Output the [X, Y] coordinate of the center of the cell containing the given text.  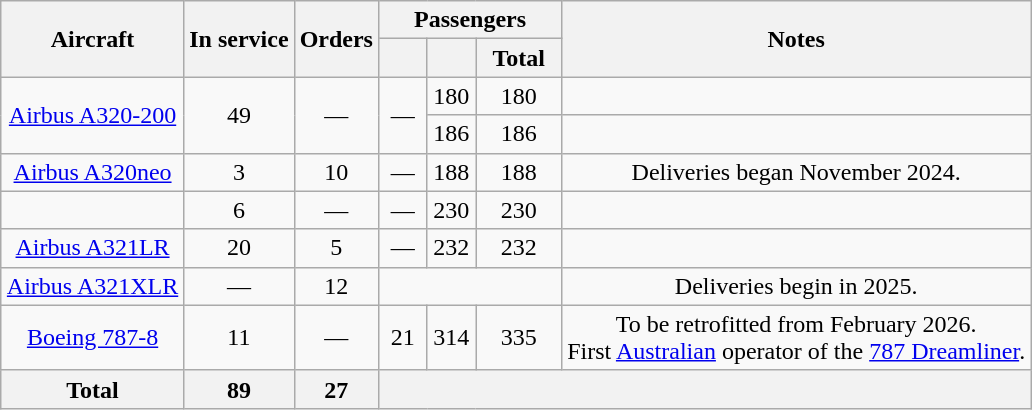
Aircraft [92, 39]
Boeing 787-8 [92, 338]
335 [519, 338]
6 [239, 210]
11 [239, 338]
Deliveries began November 2024. [796, 172]
20 [239, 248]
314 [452, 338]
Passengers [470, 20]
Airbus A320neo [92, 172]
Deliveries begin in 2025. [796, 286]
Notes [796, 39]
21 [402, 338]
Orders [336, 39]
89 [239, 389]
5 [336, 248]
10 [336, 172]
Airbus A321LR [92, 248]
27 [336, 389]
Airbus A320-200 [92, 115]
In service [239, 39]
Airbus A321XLR [92, 286]
49 [239, 115]
To be retrofitted from February 2026.First Australian operator of the 787 Dreamliner. [796, 338]
12 [336, 286]
3 [239, 172]
